From the cell containing the given text, extract its center point as [X, Y] coordinate. 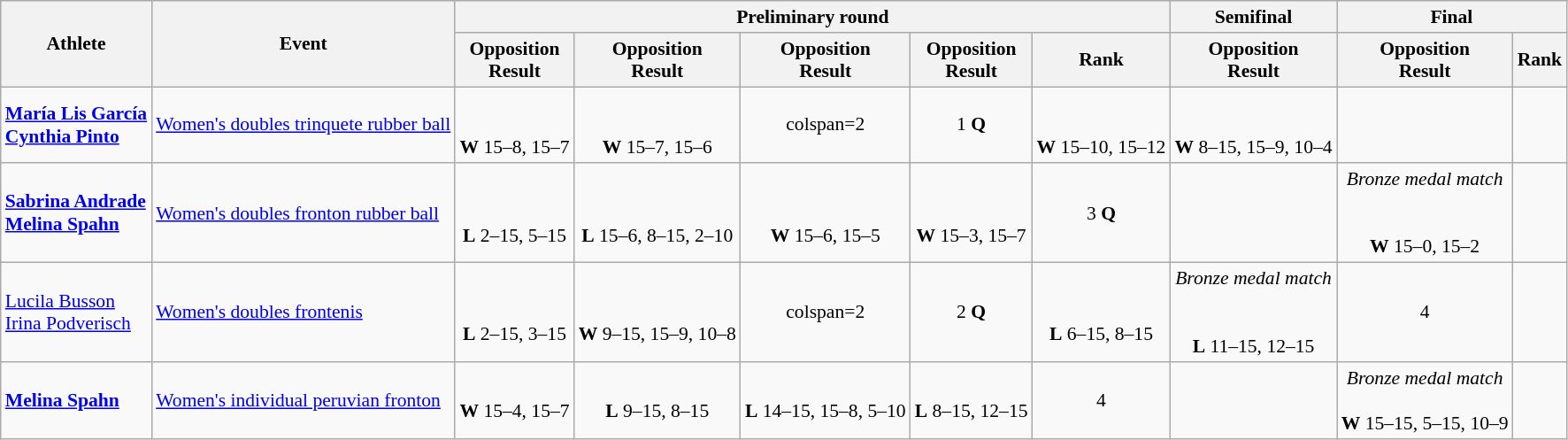
Event [303, 44]
Athlete [76, 44]
Semifinal [1253, 17]
Lucila BussonIrina Podverisch [76, 313]
L 8–15, 12–15 [972, 400]
Women's individual peruvian fronton [303, 400]
W 9–15, 15–9, 10–8 [657, 313]
W 8–15, 15–9, 10–4 [1253, 126]
W 15–10, 15–12 [1102, 126]
W 15–7, 15–6 [657, 126]
Final [1452, 17]
Melina Spahn [76, 400]
Bronze medal matchW 15–15, 5–15, 10–9 [1425, 400]
Bronze medal matchL 11–15, 12–15 [1253, 313]
1 Q [972, 126]
2 Q [972, 313]
W 15–8, 15–7 [514, 126]
W 15–4, 15–7 [514, 400]
Women's doubles trinquete rubber ball [303, 126]
L 2–15, 3–15 [514, 313]
L 15–6, 8–15, 2–10 [657, 213]
L 2–15, 5–15 [514, 213]
Women's doubles frontenis [303, 313]
L 9–15, 8–15 [657, 400]
Preliminary round [812, 17]
3 Q [1102, 213]
L 6–15, 8–15 [1102, 313]
Bronze medal matchW 15–0, 15–2 [1425, 213]
L 14–15, 15–8, 5–10 [826, 400]
W 15–3, 15–7 [972, 213]
W 15–6, 15–5 [826, 213]
María Lis GarcíaCynthia Pinto [76, 126]
Women's doubles fronton rubber ball [303, 213]
Sabrina AndradeMelina Spahn [76, 213]
